Determine the (X, Y) coordinate at the center of the cell enclosing the given text.  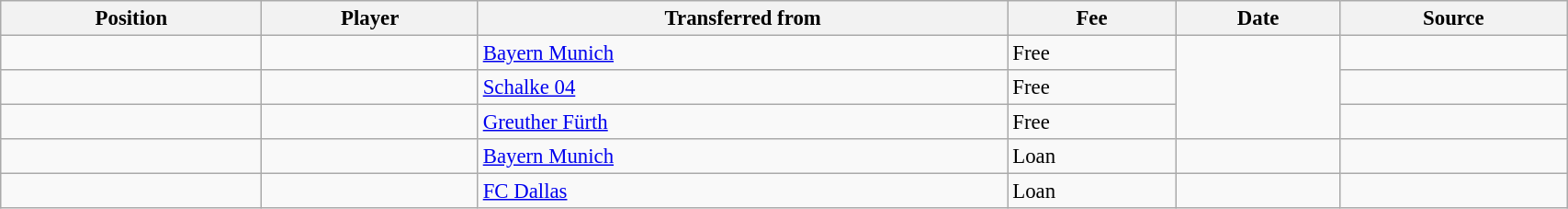
Schalke 04 (742, 87)
Player (370, 18)
Greuther Fürth (742, 122)
FC Dallas (742, 192)
Date (1258, 18)
Fee (1091, 18)
Source (1453, 18)
Transferred from (742, 18)
Position (131, 18)
